Output the [X, Y] coordinate of the center of the cell containing the given text.  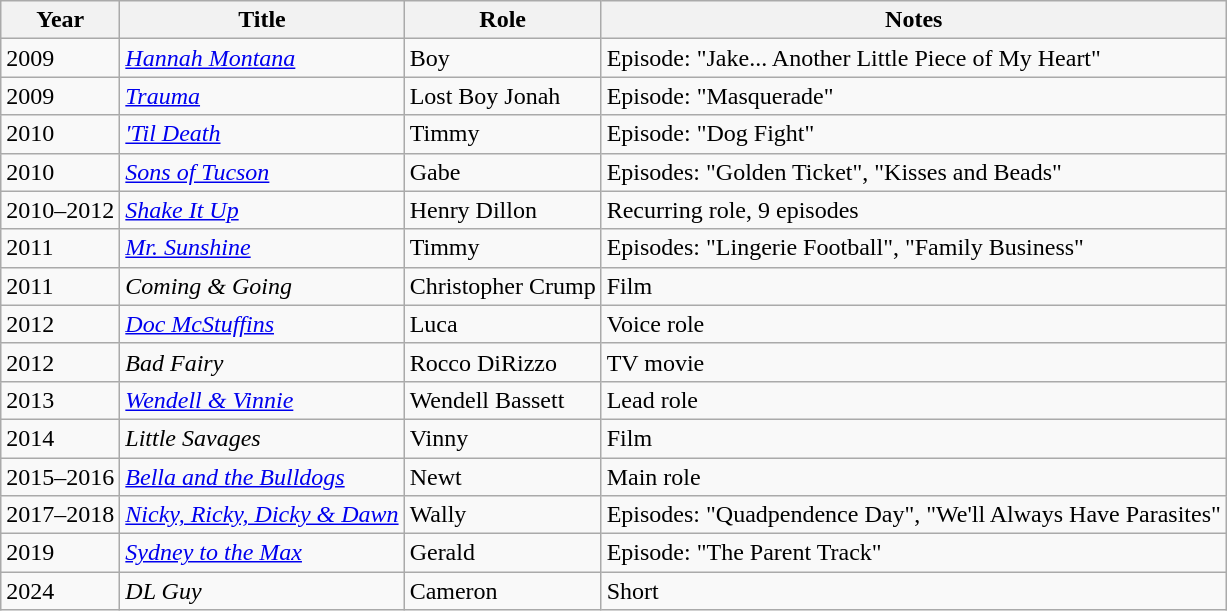
Short [914, 591]
Hannah Montana [262, 58]
Bella and the Bulldogs [262, 477]
'Til Death [262, 134]
Henry Dillon [502, 210]
Boy [502, 58]
Wendell Bassett [502, 400]
Cameron [502, 591]
DL Guy [262, 591]
TV movie [914, 362]
Coming & Going [262, 286]
Sydney to the Max [262, 553]
2010–2012 [60, 210]
Episodes: "Quadpendence Day", "We'll Always Have Parasites" [914, 515]
Lead role [914, 400]
Mr. Sunshine [262, 248]
2024 [60, 591]
Episode: "The Parent Track" [914, 553]
2017–2018 [60, 515]
Rocco DiRizzo [502, 362]
Luca [502, 324]
Episodes: "Lingerie Football", "Family Business" [914, 248]
Doc McStuffins [262, 324]
Notes [914, 20]
Nicky, Ricky, Dicky & Dawn [262, 515]
Vinny [502, 438]
Shake It Up [262, 210]
Trauma [262, 96]
Year [60, 20]
Sons of Tucson [262, 172]
Gerald [502, 553]
Christopher Crump [502, 286]
Main role [914, 477]
2019 [60, 553]
Episode: "Masquerade" [914, 96]
Wendell & Vinnie [262, 400]
Wally [502, 515]
Newt [502, 477]
Episodes: "Golden Ticket", "Kisses and Beads" [914, 172]
Gabe [502, 172]
2014 [60, 438]
Bad Fairy [262, 362]
Title [262, 20]
2013 [60, 400]
Lost Boy Jonah [502, 96]
Voice role [914, 324]
Little Savages [262, 438]
Recurring role, 9 episodes [914, 210]
Episode: "Dog Fight" [914, 134]
2015–2016 [60, 477]
Episode: "Jake... Another Little Piece of My Heart" [914, 58]
Role [502, 20]
